Return [x, y] of the center of cell containing provided text 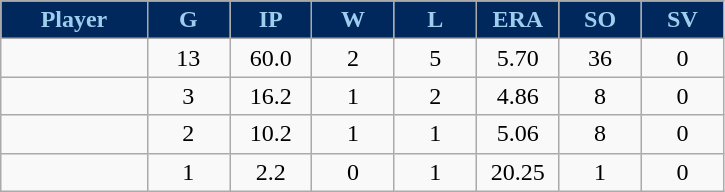
SO [600, 20]
5.70 [518, 58]
G [188, 20]
36 [600, 58]
W [353, 20]
3 [188, 96]
IP [271, 20]
16.2 [271, 96]
2.2 [271, 172]
20.25 [518, 172]
10.2 [271, 134]
60.0 [271, 58]
SV [682, 20]
4.86 [518, 96]
5 [435, 58]
Player [74, 20]
L [435, 20]
ERA [518, 20]
5.06 [518, 134]
13 [188, 58]
